Output the (X, Y) coordinate of the center of the cell containing the given text.  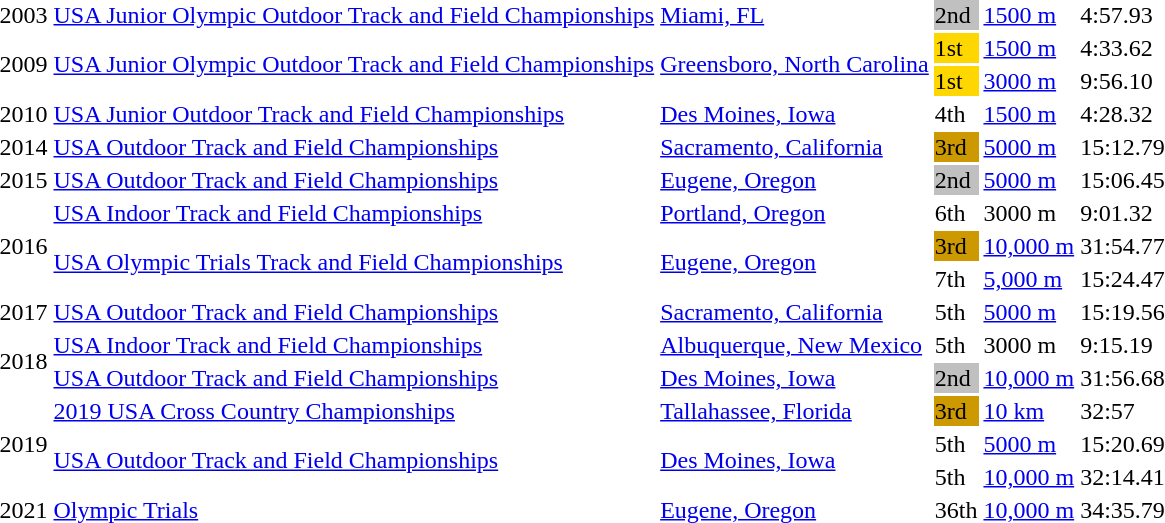
Miami, FL (795, 15)
Albuquerque, New Mexico (795, 345)
5,000 m (1029, 279)
7th (956, 279)
Tallahassee, Florida (795, 411)
USA Junior Outdoor Track and Field Championships (354, 114)
USA Olympic Trials Track and Field Championships (354, 262)
10 km (1029, 411)
6th (956, 213)
Greensboro, North Carolina (795, 64)
2019 USA Cross Country Championships (354, 411)
4th (956, 114)
Portland, Oregon (795, 213)
